Output the [X, Y] coordinate of the center of the cell containing the given text.  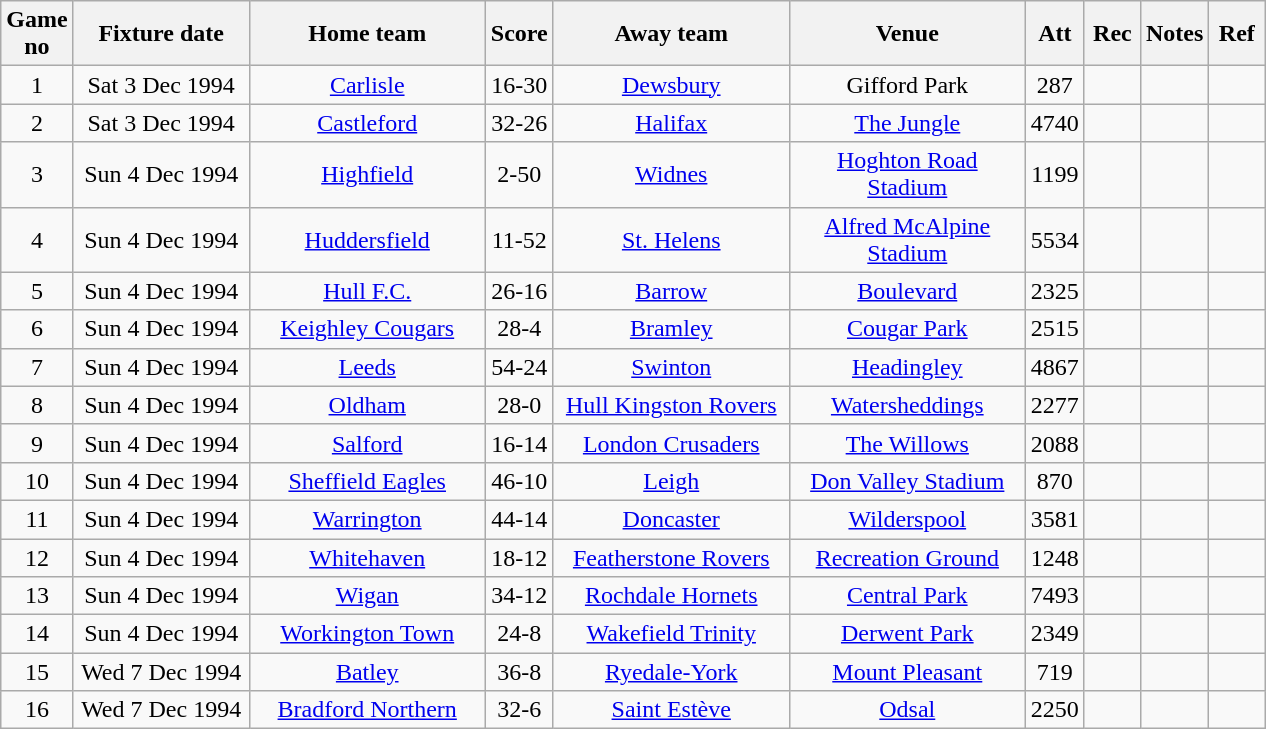
Leigh [671, 481]
10 [37, 481]
Widnes [671, 174]
Barrow [671, 291]
719 [1054, 672]
Hoghton Road Stadium [907, 174]
16 [37, 710]
14 [37, 634]
46-10 [519, 481]
54-24 [519, 367]
2-50 [519, 174]
6 [37, 329]
15 [37, 672]
Central Park [907, 596]
2349 [1054, 634]
8 [37, 405]
Rochdale Hornets [671, 596]
Mount Pleasant [907, 672]
2250 [1054, 710]
Away team [671, 34]
3 [37, 174]
870 [1054, 481]
Gifford Park [907, 85]
Doncaster [671, 519]
Home team [367, 34]
Workington Town [367, 634]
16-14 [519, 443]
11-52 [519, 240]
13 [37, 596]
1199 [1054, 174]
7493 [1054, 596]
26-16 [519, 291]
Alfred McAlpine Stadium [907, 240]
London Crusaders [671, 443]
5 [37, 291]
Score [519, 34]
Ref [1237, 34]
12 [37, 557]
Dewsbury [671, 85]
Rec [1112, 34]
Carlisle [367, 85]
Saint Estève [671, 710]
Game no [37, 34]
Notes [1174, 34]
44-14 [519, 519]
5534 [1054, 240]
Ryedale-York [671, 672]
Wakefield Trinity [671, 634]
Bradford Northern [367, 710]
Recreation Ground [907, 557]
1 [37, 85]
Keighley Cougars [367, 329]
The Willows [907, 443]
2325 [1054, 291]
2277 [1054, 405]
Wigan [367, 596]
32-26 [519, 123]
34-12 [519, 596]
Watersheddings [907, 405]
Derwent Park [907, 634]
7 [37, 367]
4 [37, 240]
28-4 [519, 329]
Sheffield Eagles [367, 481]
Hull F.C. [367, 291]
9 [37, 443]
1248 [1054, 557]
18-12 [519, 557]
4867 [1054, 367]
4740 [1054, 123]
Venue [907, 34]
St. Helens [671, 240]
Leeds [367, 367]
11 [37, 519]
Boulevard [907, 291]
287 [1054, 85]
Don Valley Stadium [907, 481]
Batley [367, 672]
Whitehaven [367, 557]
Featherstone Rovers [671, 557]
28-0 [519, 405]
Hull Kingston Rovers [671, 405]
Fixture date [161, 34]
Odsal [907, 710]
Wilderspool [907, 519]
The Jungle [907, 123]
24-8 [519, 634]
Huddersfield [367, 240]
Att [1054, 34]
Castleford [367, 123]
16-30 [519, 85]
Warrington [367, 519]
Oldham [367, 405]
Bramley [671, 329]
Swinton [671, 367]
Halifax [671, 123]
2088 [1054, 443]
32-6 [519, 710]
Cougar Park [907, 329]
Highfield [367, 174]
Headingley [907, 367]
Salford [367, 443]
2 [37, 123]
3581 [1054, 519]
2515 [1054, 329]
36-8 [519, 672]
